Find where the given text appears and provide that cell's center as [x, y] coordinate. 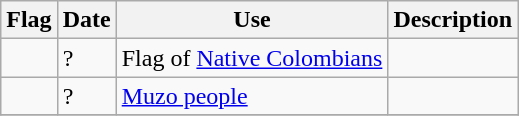
Muzo people [252, 96]
Use [252, 20]
Flag of Native Colombians [252, 58]
Flag [29, 20]
Description [453, 20]
Date [86, 20]
